For the text-containing cell, return its midpoint in [x, y] coordinate format. 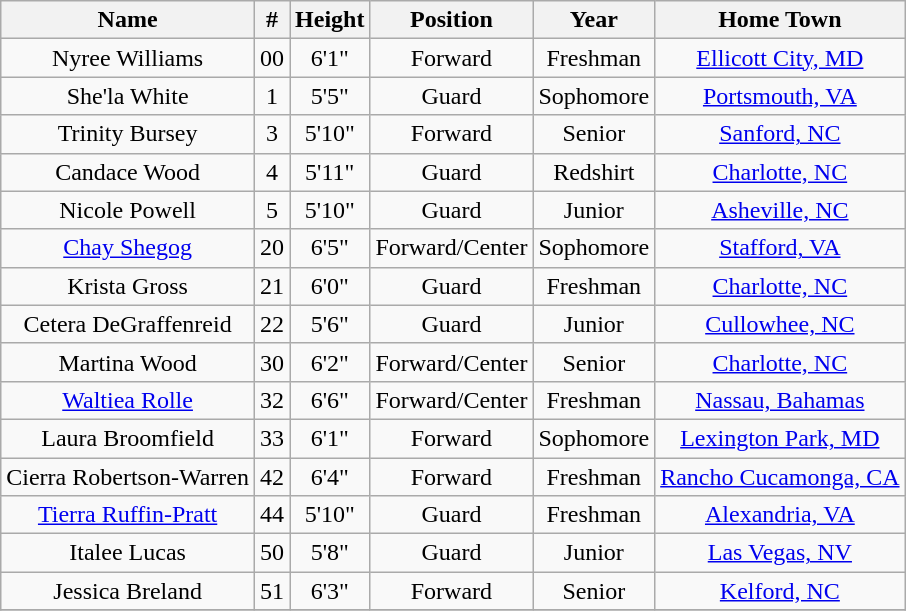
Laura Broomfield [128, 438]
Position [452, 20]
6'2" [330, 362]
Nyree Williams [128, 58]
5'6" [330, 324]
3 [272, 134]
4 [272, 172]
Name [128, 20]
Rancho Cucamonga, CA [780, 477]
Kelford, NC [780, 591]
Trinity Bursey [128, 134]
Sanford, NC [780, 134]
51 [272, 591]
Martina Wood [128, 362]
Year [594, 20]
5 [272, 210]
1 [272, 96]
00 [272, 58]
44 [272, 515]
5'5" [330, 96]
20 [272, 248]
Cullowhee, NC [780, 324]
21 [272, 286]
Candace Wood [128, 172]
Italee Lucas [128, 553]
32 [272, 400]
She'la White [128, 96]
Tierra Ruffin-Pratt [128, 515]
6'0" [330, 286]
Height [330, 20]
Ellicott City, MD [780, 58]
6'6" [330, 400]
22 [272, 324]
50 [272, 553]
Las Vegas, NV [780, 553]
Asheville, NC [780, 210]
Redshirt [594, 172]
Nassau, Bahamas [780, 400]
Cetera DeGraffenreid [128, 324]
30 [272, 362]
Chay Shegog [128, 248]
Home Town [780, 20]
33 [272, 438]
# [272, 20]
Lexington Park, MD [780, 438]
5'8" [330, 553]
Jessica Breland [128, 591]
Nicole Powell [128, 210]
42 [272, 477]
6'4" [330, 477]
Waltiea Rolle [128, 400]
6'3" [330, 591]
Cierra Robertson-Warren [128, 477]
Portsmouth, VA [780, 96]
Alexandria, VA [780, 515]
Krista Gross [128, 286]
5'11" [330, 172]
6'5" [330, 248]
Stafford, VA [780, 248]
